For the text-containing cell, return its midpoint in [x, y] coordinate format. 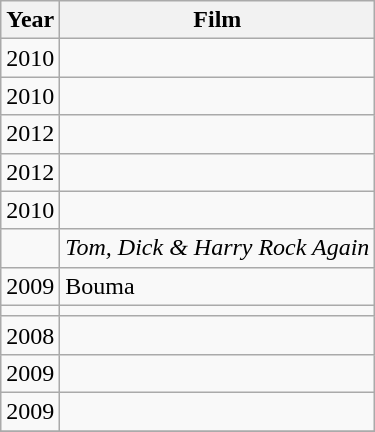
Bouma [218, 286]
2008 [30, 335]
Film [218, 20]
Tom, Dick & Harry Rock Again [218, 248]
Year [30, 20]
